Determine the (X, Y) coordinate at the center of the cell enclosing the given text.  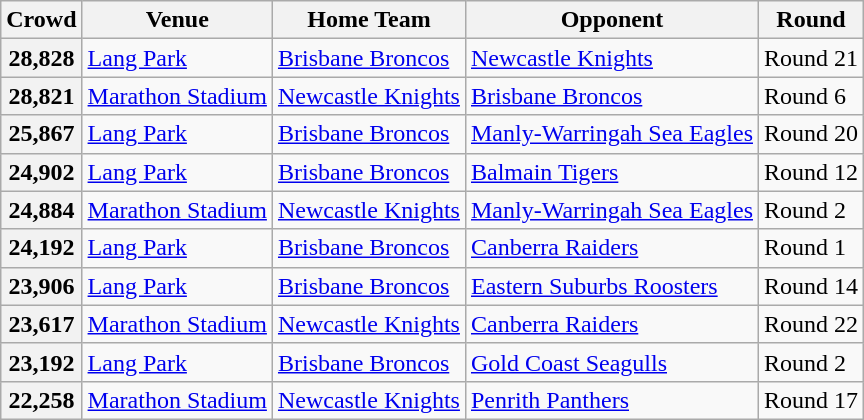
28,828 (42, 58)
28,821 (42, 96)
23,617 (42, 324)
Round 12 (812, 172)
Round 22 (812, 324)
Balmain Tigers (612, 172)
Gold Coast Seagulls (612, 362)
25,867 (42, 134)
Home Team (368, 20)
Round 6 (812, 96)
Round (812, 20)
24,902 (42, 172)
Opponent (612, 20)
Round 20 (812, 134)
Round 1 (812, 248)
22,258 (42, 400)
Eastern Suburbs Roosters (612, 286)
Crowd (42, 20)
Round 17 (812, 400)
24,192 (42, 248)
23,192 (42, 362)
24,884 (42, 210)
Round 14 (812, 286)
Venue (177, 20)
Penrith Panthers (612, 400)
Round 21 (812, 58)
23,906 (42, 286)
